Detect which cell encompasses the target text, then output its (x, y) center coordinate. 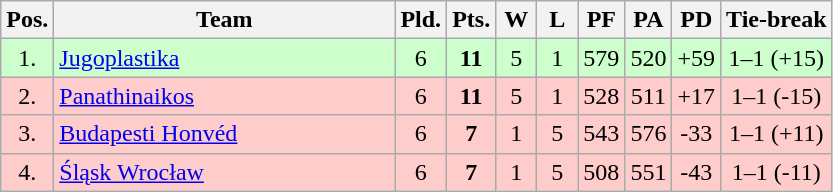
Jugoplastika (224, 58)
3. (28, 134)
520 (648, 58)
579 (602, 58)
1. (28, 58)
-43 (696, 172)
Tie-break (777, 20)
PD (696, 20)
511 (648, 96)
Śląsk Wrocław (224, 172)
1–1 (-11) (777, 172)
528 (602, 96)
576 (648, 134)
+17 (696, 96)
1–1 (+11) (777, 134)
W (516, 20)
-33 (696, 134)
543 (602, 134)
Panathinaikos (224, 96)
PF (602, 20)
PA (648, 20)
Pld. (421, 20)
Pts. (472, 20)
Pos. (28, 20)
508 (602, 172)
4. (28, 172)
L (558, 20)
1–1 (-15) (777, 96)
Budapesti Honvéd (224, 134)
+59 (696, 58)
2. (28, 96)
1–1 (+15) (777, 58)
Team (224, 20)
551 (648, 172)
